Capture the cell that displays the provided text and extract its (X, Y) central coordinate. 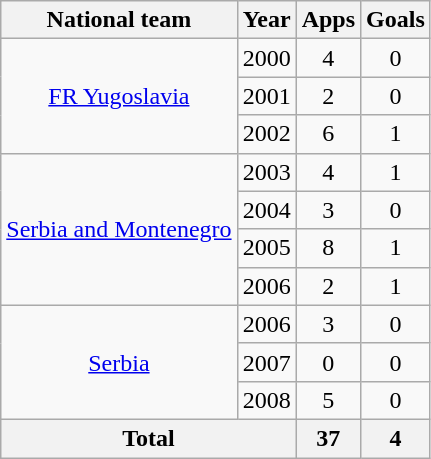
2002 (266, 134)
Serbia and Montenegro (119, 229)
FR Yugoslavia (119, 96)
Year (266, 20)
Apps (328, 20)
2003 (266, 172)
2007 (266, 362)
37 (328, 438)
2005 (266, 248)
6 (328, 134)
National team (119, 20)
2000 (266, 58)
2001 (266, 96)
5 (328, 400)
Total (148, 438)
2004 (266, 210)
8 (328, 248)
Goals (396, 20)
Serbia (119, 362)
2008 (266, 400)
